Output the (X, Y) coordinate of the center of the cell containing the given text.  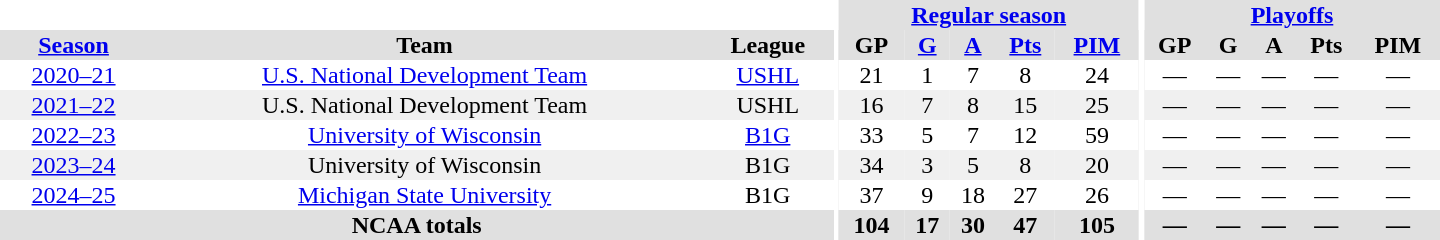
Michigan State University (424, 195)
37 (871, 195)
2022–23 (74, 135)
3 (927, 165)
Season (74, 45)
2023–24 (74, 165)
59 (1097, 135)
17 (927, 225)
2024–25 (74, 195)
15 (1026, 105)
9 (927, 195)
Playoffs (1292, 15)
20 (1097, 165)
34 (871, 165)
12 (1026, 135)
Regular season (988, 15)
26 (1097, 195)
33 (871, 135)
27 (1026, 195)
104 (871, 225)
24 (1097, 75)
2021–22 (74, 105)
1 (927, 75)
Team (424, 45)
16 (871, 105)
25 (1097, 105)
30 (973, 225)
21 (871, 75)
NCAA totals (416, 225)
League (768, 45)
47 (1026, 225)
18 (973, 195)
2020–21 (74, 75)
105 (1097, 225)
